Return (X, Y) of the center of cell containing provided text 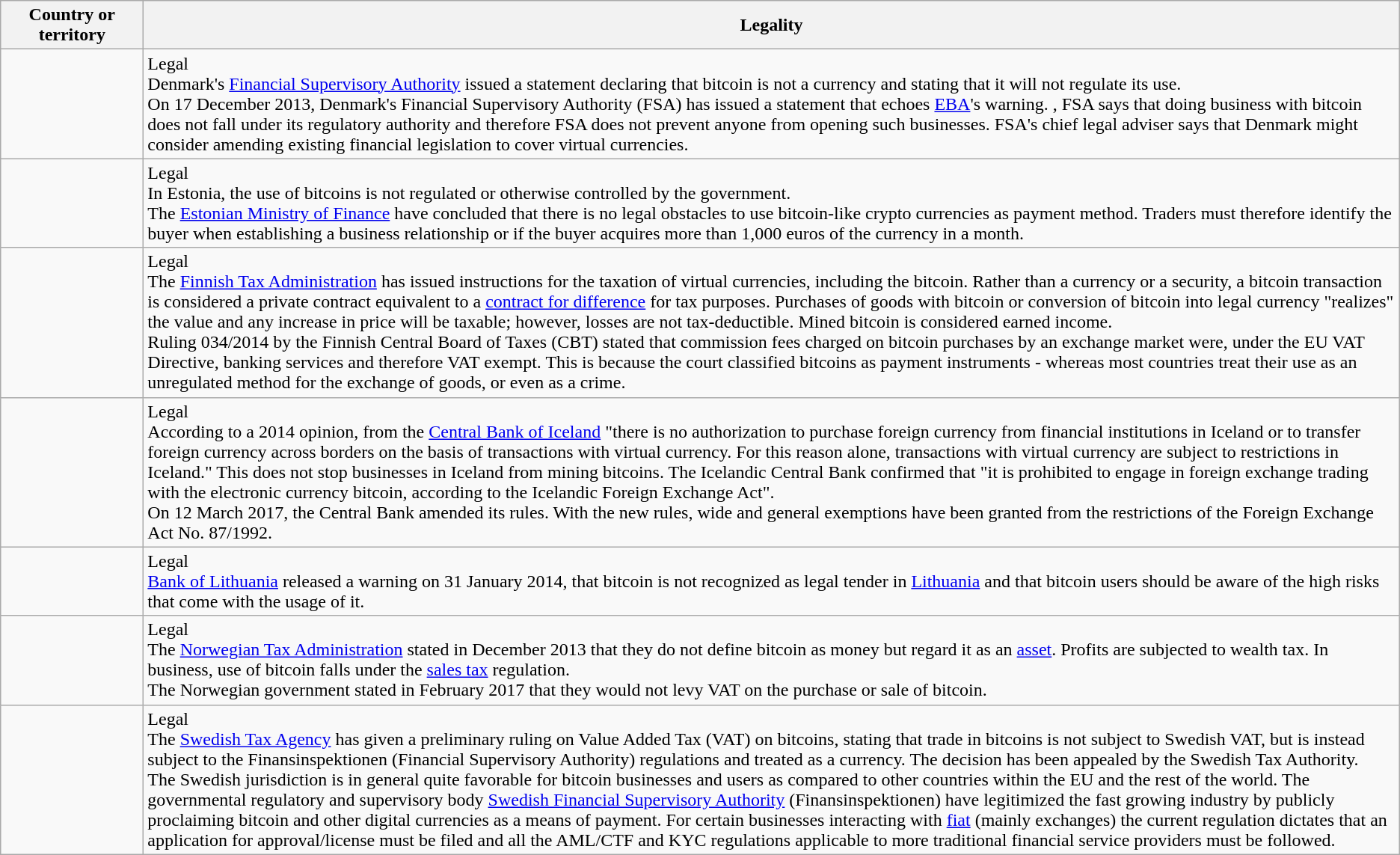
Country or territory (72, 25)
Legality (772, 25)
